Provide the (x, y) coordinate of the cell's center where the given text is located.  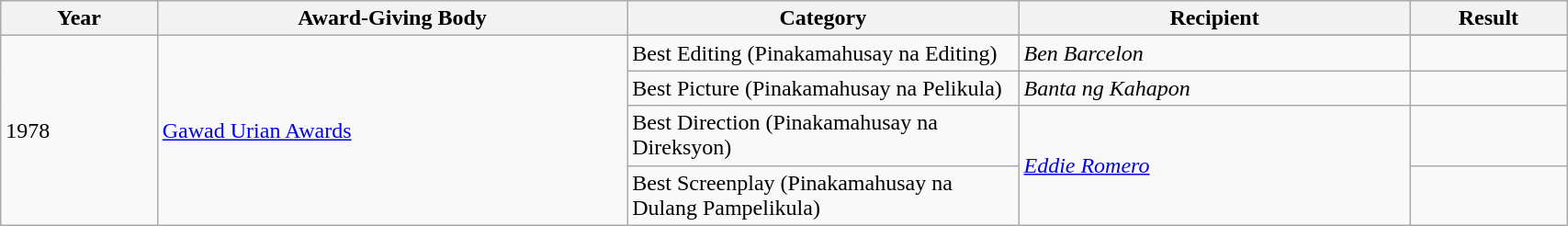
Award-Giving Body (392, 18)
Category (823, 18)
Best Picture (Pinakamahusay na Pelikula) (823, 88)
Best Screenplay (Pinakamahusay na Dulang Pampelikula) (823, 195)
Eddie Romero (1214, 165)
1978 (79, 130)
Result (1488, 18)
Gawad Urian Awards (392, 130)
Recipient (1214, 18)
Year (79, 18)
Ben Barcelon (1214, 53)
Best Editing (Pinakamahusay na Editing) (823, 53)
Banta ng Kahapon (1214, 88)
Best Direction (Pinakamahusay na Direksyon) (823, 136)
